Return [X, Y] of the center of cell containing provided text 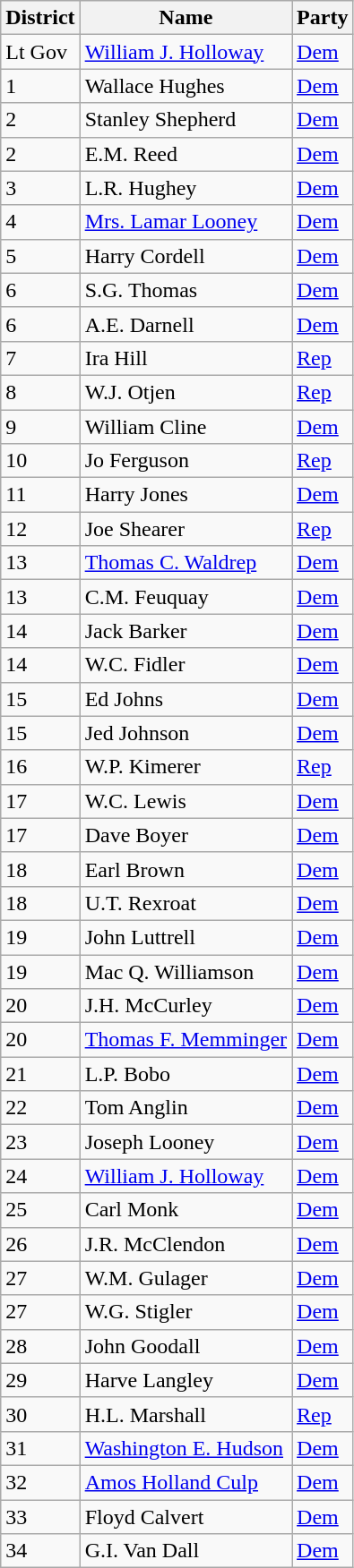
W.C. Fidler [186, 665]
W.M. Gulager [186, 1278]
3 [40, 188]
Joe Shearer [186, 529]
Lt Gov [40, 52]
S.G. Thomas [186, 290]
Mrs. Lamar Looney [186, 222]
J.H. McCurley [186, 1006]
District [40, 18]
Jed Johnson [186, 733]
11 [40, 495]
Name [186, 18]
U.T. Rexroat [186, 903]
4 [40, 222]
Floyd Calvert [186, 1517]
31 [40, 1448]
10 [40, 461]
Carl Monk [186, 1210]
Joseph Looney [186, 1142]
25 [40, 1210]
Ed Johns [186, 699]
Ira Hill [186, 358]
Mac Q. Williamson [186, 971]
C.M. Feuquay [186, 597]
34 [40, 1551]
William Cline [186, 427]
Earl Brown [186, 869]
John Goodall [186, 1346]
W.C. Lewis [186, 801]
33 [40, 1517]
L.R. Hughey [186, 188]
28 [40, 1346]
22 [40, 1108]
Jack Barker [186, 631]
29 [40, 1380]
23 [40, 1142]
W.P. Kimerer [186, 767]
30 [40, 1414]
Wallace Hughes [186, 86]
Harry Jones [186, 495]
Thomas C. Waldrep [186, 563]
Washington E. Hudson [186, 1448]
L.P. Bobo [186, 1074]
5 [40, 256]
32 [40, 1482]
G.I. Van Dall [186, 1551]
8 [40, 392]
21 [40, 1074]
Amos Holland Culp [186, 1482]
24 [40, 1176]
26 [40, 1244]
W.J. Otjen [186, 392]
Tom Anglin [186, 1108]
Stanley Shepherd [186, 120]
Harve Langley [186, 1380]
W.G. Stigler [186, 1312]
H.L. Marshall [186, 1414]
1 [40, 86]
16 [40, 767]
Harry Cordell [186, 256]
E.M. Reed [186, 154]
7 [40, 358]
A.E. Darnell [186, 324]
Party [323, 18]
J.R. McClendon [186, 1244]
Thomas F. Memminger [186, 1040]
Dave Boyer [186, 835]
9 [40, 427]
Jo Ferguson [186, 461]
12 [40, 529]
John Luttrell [186, 937]
